Identify which cell holds the provided text, then report its [x, y] central coordinate. 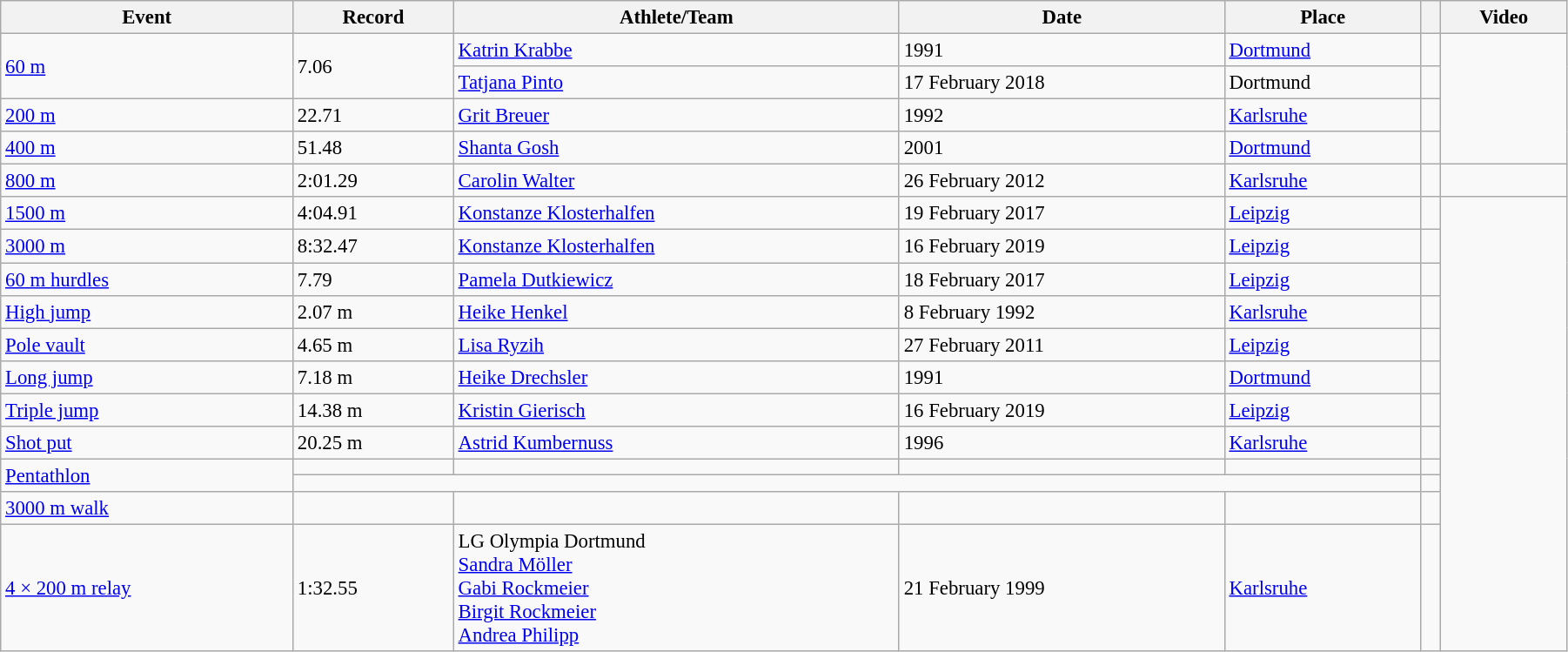
17 February 2018 [1062, 83]
Athlete/Team [676, 17]
2.07 m [374, 312]
1992 [1062, 116]
8:32.47 [374, 246]
Carolin Walter [676, 181]
22.71 [374, 116]
3000 m walk [147, 508]
60 m [147, 66]
4 × 200 m relay [147, 588]
14.38 m [374, 410]
200 m [147, 116]
Lisa Ryzih [676, 345]
2:01.29 [374, 181]
1500 m [147, 213]
800 m [147, 181]
Heike Henkel [676, 312]
Event [147, 17]
20.25 m [374, 443]
7.06 [374, 66]
High jump [147, 312]
Date [1062, 17]
18 February 2017 [1062, 279]
Astrid Kumbernuss [676, 443]
7.79 [374, 279]
Video [1504, 17]
400 m [147, 148]
LG Olympia DortmundSandra MöllerGabi RockmeierBirgit RockmeierAndrea Philipp [676, 588]
Shot put [147, 443]
19 February 2017 [1062, 213]
7.18 m [374, 377]
Heike Drechsler [676, 377]
Katrin Krabbe [676, 50]
1996 [1062, 443]
Triple jump [147, 410]
Record [374, 17]
Pentathlon [147, 475]
Pole vault [147, 345]
Pamela Dutkiewicz [676, 279]
51.48 [374, 148]
Shanta Gosh [676, 148]
2001 [1062, 148]
1:32.55 [374, 588]
4.65 m [374, 345]
Tatjana Pinto [676, 83]
Kristin Gierisch [676, 410]
4:04.91 [374, 213]
27 February 2011 [1062, 345]
26 February 2012 [1062, 181]
3000 m [147, 246]
Place [1323, 17]
21 February 1999 [1062, 588]
Grit Breuer [676, 116]
60 m hurdles [147, 279]
8 February 1992 [1062, 312]
Long jump [147, 377]
